Pinpoint the cell where the given text exists, returning its [x, y] midpoint coordinate. 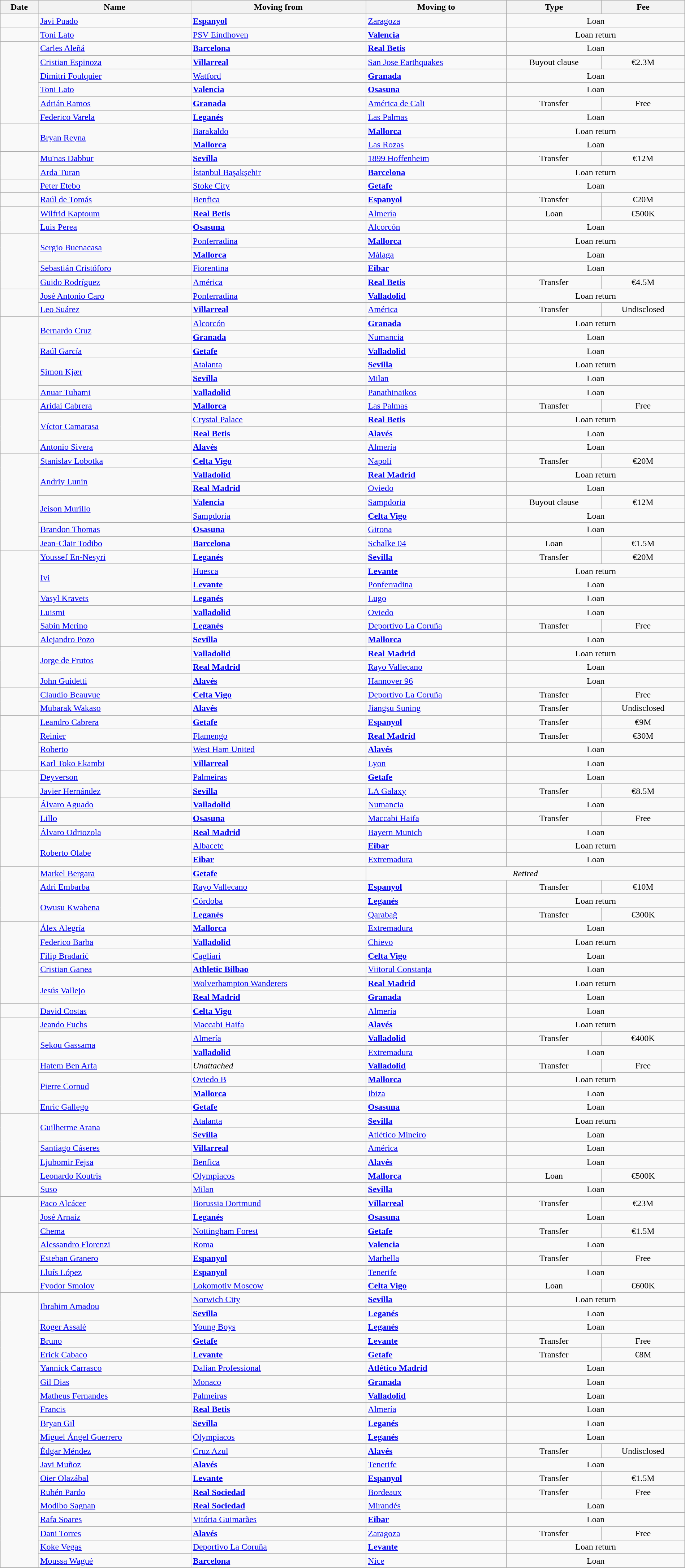
Wolverhampton Wanderers [278, 983]
Young Boys [278, 1327]
Chema [115, 1231]
Borussia Dortmund [278, 1203]
Matheus Fernandes [115, 1396]
Jean-Clair Todibo [115, 543]
Dalian Professional [278, 1368]
Bryan Gil [115, 1423]
Raúl García [115, 351]
Jesús Vallejo [115, 990]
Erick Cabaco [115, 1355]
€300K [643, 915]
Cagliari [278, 956]
Adri Embarba [115, 887]
Guido Rodríguez [115, 282]
Cristian Espinoza [115, 62]
Bruno [115, 1341]
Vasyl Kravets [115, 598]
Napoli [436, 461]
Jiangsu Suning [436, 708]
Koke Vegas [115, 1547]
LA Galaxy [436, 791]
Enric Gallego [115, 1107]
Paco Alcácer [115, 1203]
Stoke City [278, 186]
Roberto Olabe [115, 853]
Chievo [436, 942]
Ivi [115, 578]
Pierre Cornud [115, 1087]
Javi Puado [115, 21]
Nice [436, 1561]
Stanislav Lobotka [115, 461]
Roma [278, 1244]
Víctor Camarasa [115, 427]
Schalke 04 [436, 543]
Andriy Lunin [115, 481]
Luismi [115, 612]
Sergio Buenacasa [115, 248]
José Arnaiz [115, 1217]
€2.3M [643, 62]
Mubarak Wakaso [115, 708]
Lokomotiv Moscow [278, 1286]
Córdoba [278, 901]
Dani Torres [115, 1533]
Sekou Gassama [115, 1045]
€4.5M [643, 282]
Ljubomir Fejsa [115, 1162]
Unattached [278, 1066]
Lyon [436, 763]
€8.5M [643, 791]
Luis Perea [115, 227]
Federico Varela [115, 117]
Javier Hernández [115, 791]
Fiorentina [278, 268]
Type [554, 7]
West Ham United [278, 750]
€30M [643, 736]
Hannover 96 [436, 681]
Monaco [278, 1382]
Las Rozas [436, 144]
Fee [643, 7]
Jeando Fuchs [115, 1024]
Modibo Sagnan [115, 1506]
Oviedo B [278, 1080]
Suso [115, 1189]
Sebastián Cristóforo [115, 268]
Roger Assalé [115, 1327]
€10M [643, 887]
Santiago Cáseres [115, 1148]
Retired [525, 873]
Atlético Madrid [436, 1368]
Bayern Munich [436, 832]
Álvaro Odriozola [115, 832]
Cristian Ganea [115, 969]
Sabin Merino [115, 626]
América de Cali [436, 103]
Name [115, 7]
Barakaldo [278, 131]
Álex Alegría [115, 928]
Lluís López [115, 1272]
Álvaro Aguado [115, 804]
€400K [643, 1038]
€8M [643, 1355]
Athletic Bilbao [278, 969]
Fyodor Smolov [115, 1286]
Málaga [436, 255]
Viitorul Constanța [436, 969]
Arda Turan [115, 172]
Watford [278, 76]
Aridai Cabrera [115, 406]
John Guidetti [115, 681]
1899 Hoffenheim [436, 158]
Date [20, 7]
Rafa Soares [115, 1520]
Leo Suárez [115, 310]
Yannick Carrasco [115, 1368]
Atlético Mineiro [436, 1135]
Ibiza [436, 1093]
Huesca [278, 571]
Bryan Reyna [115, 138]
Carles Aleñá [115, 48]
Édgar Méndez [115, 1451]
Deyverson [115, 777]
Alessandro Florenzi [115, 1244]
Brandon Thomas [115, 530]
€600K [643, 1286]
Moving from [278, 7]
Crystal Palace [278, 420]
Reinier [115, 736]
Leandro Cabrera [115, 722]
Albacete [278, 846]
Markel Bergara [115, 873]
Bordeaux [436, 1492]
Claudio Beauvue [115, 695]
PSV Eindhoven [278, 35]
Moussa Wagué [115, 1561]
Anuar Tuhami [115, 392]
€9M [643, 722]
Panathinaikos [436, 392]
Qarabağ [436, 915]
Dimitri Foulquier [115, 76]
Oier Olazábal [115, 1478]
Youssef En-Nesyri [115, 557]
Lillo [115, 818]
Francis [115, 1409]
Marbella [436, 1258]
Peter Etebo [115, 186]
Adrián Ramos [115, 103]
Vitória Guimarães [278, 1520]
İstanbul Başakşehir [278, 172]
Federico Barba [115, 942]
Jeison Murillo [115, 509]
Owusu Kwabena [115, 908]
Miguel Ángel Guerrero [115, 1437]
Wilfrid Kaptoum [115, 213]
Jorge de Frutos [115, 660]
Antonio Sivera [115, 447]
Mirandés [436, 1506]
Karl Toko Ekambi [115, 763]
Hatem Ben Arfa [115, 1066]
Javi Muñoz [115, 1464]
Girona [436, 530]
Guilherme Arana [115, 1128]
Filip Bradarić [115, 956]
Moving to [436, 7]
Roberto [115, 750]
San Jose Earthquakes [436, 62]
Norwich City [278, 1300]
Raúl de Tomás [115, 200]
Flamengo [278, 736]
Nottingham Forest [278, 1231]
Leonardo Koutris [115, 1176]
Rubén Pardo [115, 1492]
Alejandro Pozo [115, 640]
José Antonio Caro [115, 296]
Cruz Azul [278, 1451]
David Costas [115, 1011]
Simon Kjær [115, 371]
Bernardo Cruz [115, 330]
Ibrahim Amadou [115, 1306]
€23M [643, 1203]
Lugo [436, 598]
Esteban Granero [115, 1258]
Mu'nas Dabbur [115, 158]
Gil Dias [115, 1382]
